Extract the (X, Y) coordinate from the center of the cell holding the provided text.  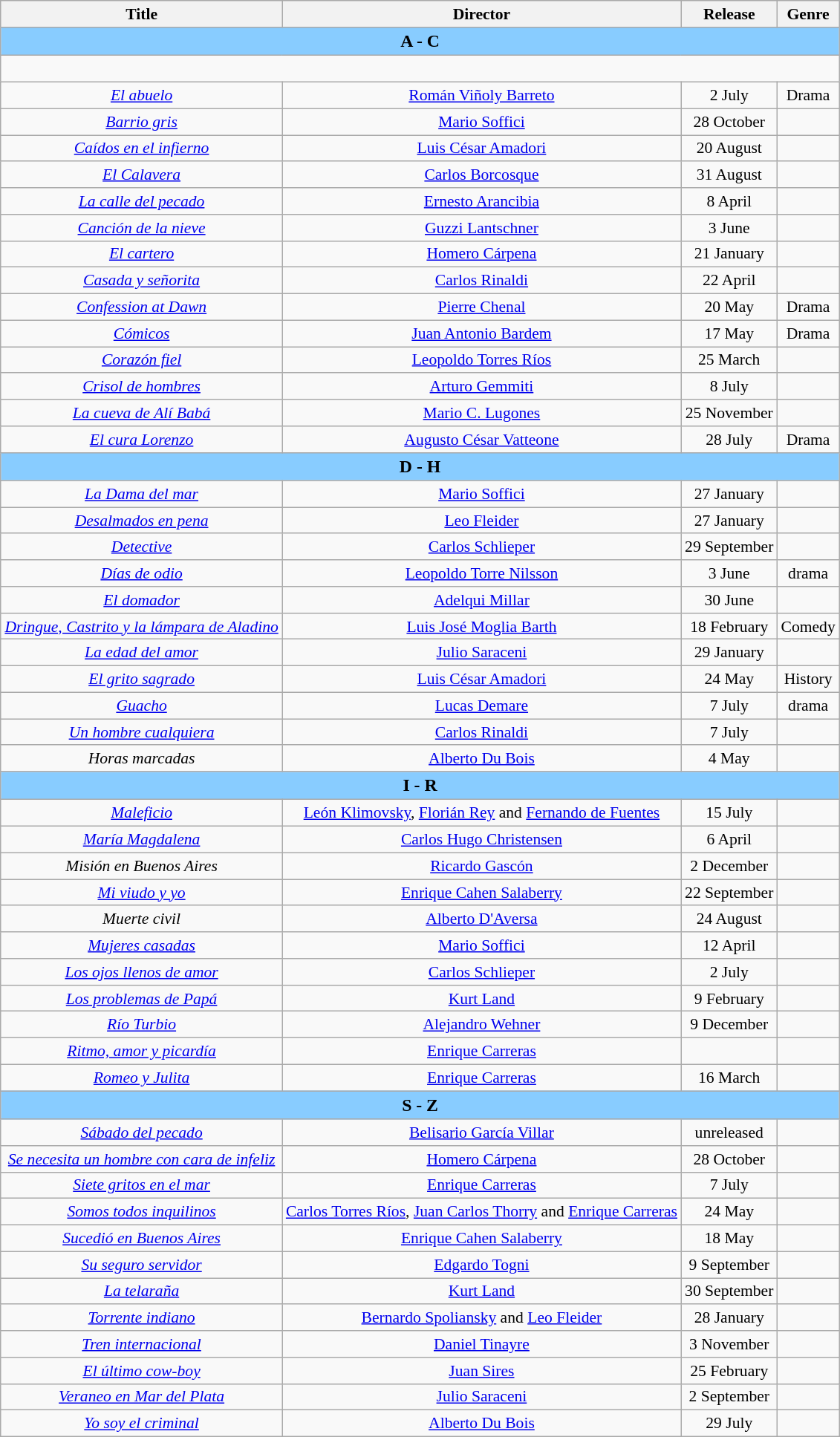
18 February (729, 627)
Augusto César Vatteone (481, 440)
Guzzi Lantschner (481, 228)
A - C (420, 42)
Sábado del pecado (141, 1133)
Pierre Chenal (481, 307)
Romeo y Julita (141, 1078)
Se necesita un hombre con cara de infeliz (141, 1159)
Mi viudo y yo (141, 893)
Bernardo Spoliansky and Leo Fleider (481, 1318)
Somos todos inquilinos (141, 1212)
Juan Antonio Bardem (481, 333)
9 February (729, 999)
El domador (141, 600)
15 July (729, 813)
Luis José Moglia Barth (481, 627)
Maleficio (141, 813)
Director (481, 14)
Comedy (808, 627)
22 April (729, 281)
La cueva de Alí Babá (141, 413)
Lucas Demare (481, 706)
Belisario García Villar (481, 1133)
Leo Fleider (481, 521)
Crisol de hombres (141, 387)
Ricardo Gascón (481, 867)
Río Turbio (141, 1025)
Ritmo, amor y picardía (141, 1052)
30 June (729, 600)
Daniel Tinayre (481, 1344)
Barrio gris (141, 122)
20 May (729, 307)
Veraneo en Mar del Plata (141, 1397)
La calle del pecado (141, 201)
8 July (729, 387)
29 September (729, 547)
Torrente indiano (141, 1318)
unreleased (729, 1133)
Misión en Buenos Aires (141, 867)
17 May (729, 333)
El cura Lorenzo (141, 440)
Title (141, 14)
Edgardo Togni (481, 1265)
31 August (729, 175)
22 September (729, 893)
Los ojos llenos de amor (141, 972)
Corazón fiel (141, 360)
20 August (729, 149)
6 April (729, 840)
2 September (729, 1397)
Caídos en el infierno (141, 149)
I - R (420, 786)
Tren internacional (141, 1344)
Días de odio (141, 573)
18 May (729, 1239)
30 September (729, 1291)
9 December (729, 1025)
Sucedió en Buenos Aires (141, 1239)
25 March (729, 360)
2 December (729, 867)
25 November (729, 413)
28 July (729, 440)
Horas marcadas (141, 759)
Dringue, Castrito y la lámpara de Aladino (141, 627)
Carlos Borcosque (481, 175)
León Klimovsky, Florián Rey and Fernando de Fuentes (481, 813)
D - H (420, 466)
Canción de la nieve (141, 228)
Guacho (141, 706)
Leopoldo Torres Ríos (481, 360)
Release (729, 14)
Detective (141, 547)
La edad del amor (141, 653)
Confession at Dawn (141, 307)
Mujeres casadas (141, 945)
25 February (729, 1371)
Genre (808, 14)
La telaraña (141, 1291)
28 January (729, 1318)
Yo soy el criminal (141, 1424)
Alberto D'Aversa (481, 919)
Los problemas de Papá (141, 999)
21 January (729, 254)
Casada y señorita (141, 281)
Carlos Hugo Christensen (481, 840)
History (808, 680)
Desalmados en pena (141, 521)
Carlos Torres Ríos, Juan Carlos Thorry and Enrique Carreras (481, 1212)
Arturo Gemmiti (481, 387)
9 September (729, 1265)
La Dama del mar (141, 494)
Siete gritos en el mar (141, 1185)
Ernesto Arancibia (481, 201)
Juan Sires (481, 1371)
El Calavera (141, 175)
El último cow-boy (141, 1371)
8 April (729, 201)
Adelqui Millar (481, 600)
Leopoldo Torre Nilsson (481, 573)
29 January (729, 653)
3 November (729, 1344)
Un hombre cualquiera (141, 732)
29 July (729, 1424)
24 August (729, 919)
12 April (729, 945)
María Magdalena (141, 840)
Alejandro Wehner (481, 1025)
El cartero (141, 254)
Su seguro servidor (141, 1265)
Cómicos (141, 333)
S - Z (420, 1105)
El grito sagrado (141, 680)
Muerte civil (141, 919)
El abuelo (141, 96)
4 May (729, 759)
Mario C. Lugones (481, 413)
16 March (729, 1078)
Román Viñoly Barreto (481, 96)
